Provide the (x, y) coordinate of the cell's center where the given text is located.  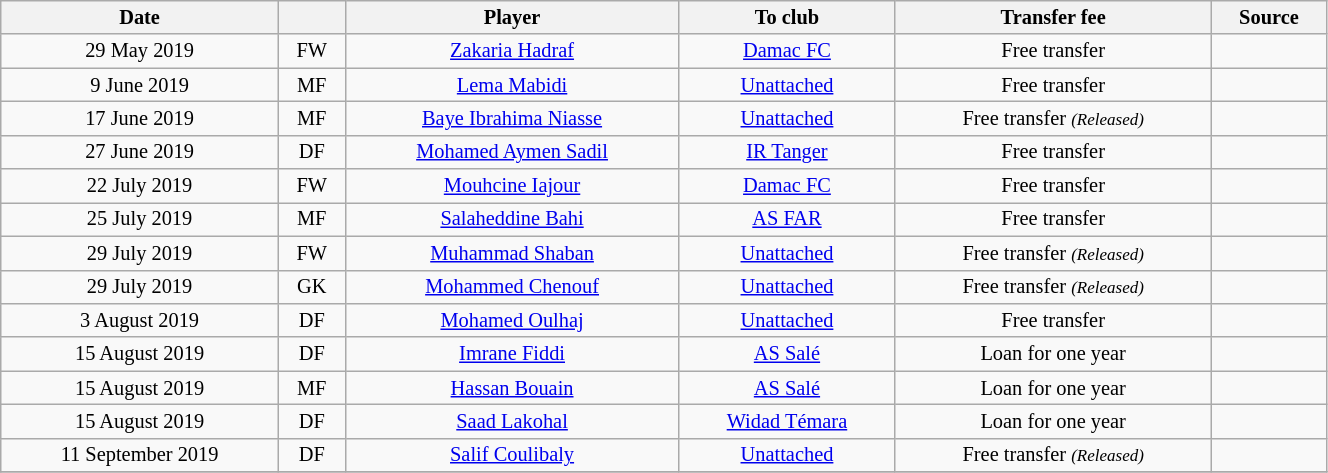
Baye Ibrahima Niasse (512, 118)
Lema Mabidi (512, 85)
AS FAR (787, 219)
Mohammed Chenouf (512, 287)
Player (512, 17)
25 July 2019 (140, 219)
9 June 2019 (140, 85)
29 May 2019 (140, 51)
Widad Témara (787, 421)
11 September 2019 (140, 455)
27 June 2019 (140, 152)
Mohamed Oulhaj (512, 320)
Zakaria Hadraf (512, 51)
Salif Coulibaly (512, 455)
IR Tanger (787, 152)
Muhammad Shaban (512, 253)
GK (312, 287)
Salaheddine Bahi (512, 219)
Source (1268, 17)
Mouhcine Iajour (512, 186)
17 June 2019 (140, 118)
Saad Lakohal (512, 421)
Transfer fee (1054, 17)
To club (787, 17)
Date (140, 17)
Hassan Bouain (512, 388)
Mohamed Aymen Sadil (512, 152)
22 July 2019 (140, 186)
3 August 2019 (140, 320)
Imrane Fiddi (512, 354)
